Pinpoint the cell where the given text exists, returning its (X, Y) midpoint coordinate. 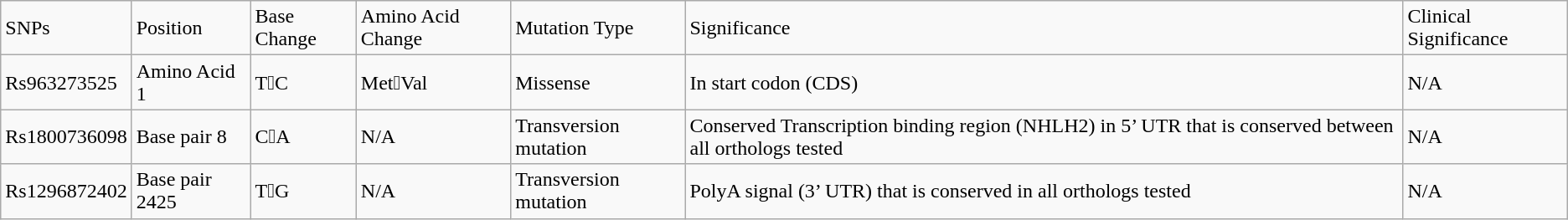
CA (303, 137)
Base pair 8 (191, 137)
Rs1800736098 (66, 137)
In start codon (CDS) (1044, 82)
TG (303, 191)
Base Change (303, 28)
PolyA signal (3’ UTR) that is conserved in all orthologs tested (1044, 191)
TC (303, 82)
Amino Acid Change (433, 28)
Base pair 2425 (191, 191)
Rs1296872402 (66, 191)
Significance (1044, 28)
Mutation Type (598, 28)
SNPs (66, 28)
Clinical Significance (1485, 28)
Conserved Transcription binding region (NHLH2) in 5’ UTR that is conserved between all orthologs tested (1044, 137)
Amino Acid 1 (191, 82)
Missense (598, 82)
MetVal (433, 82)
Rs963273525 (66, 82)
Position (191, 28)
